Provide the (X, Y) coordinate of the cell's center where the given text is located.  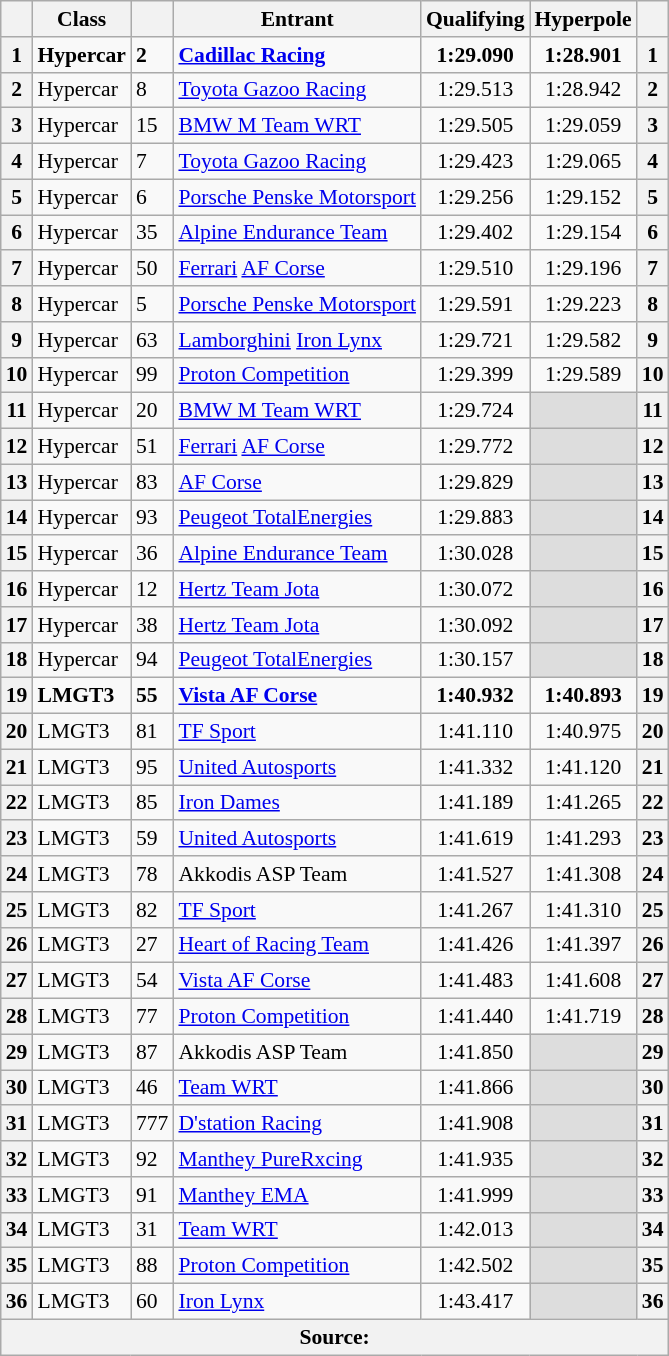
50 (152, 269)
1:29.196 (584, 269)
51 (152, 447)
1:29.059 (584, 126)
Manthey PureRxcing (297, 1159)
81 (152, 732)
1:41.110 (475, 732)
1:41.483 (475, 981)
Cadillac Racing (297, 55)
1:30.072 (475, 589)
1:28.942 (584, 90)
55 (152, 696)
1:41.935 (475, 1159)
1:41.267 (475, 910)
AF Corse (297, 482)
Lamborghini Iron Lynx (297, 340)
1:41.189 (475, 803)
59 (152, 839)
1:29.256 (475, 197)
1:29.065 (584, 162)
46 (152, 1088)
1:41.397 (584, 945)
1:41.850 (475, 1052)
1:41.120 (584, 767)
99 (152, 375)
83 (152, 482)
1:29.724 (475, 411)
Qualifying (475, 19)
1:42.502 (475, 1266)
Entrant (297, 19)
1:40.975 (584, 732)
60 (152, 1302)
1:29.582 (584, 340)
92 (152, 1159)
1:29.090 (475, 55)
Source: (335, 1337)
1:41.999 (475, 1195)
95 (152, 767)
1:29.152 (584, 197)
1:29.399 (475, 375)
38 (152, 625)
Heart of Racing Team (297, 945)
1:41.719 (584, 1017)
1:30.157 (475, 660)
85 (152, 803)
63 (152, 340)
1:29.402 (475, 233)
91 (152, 1195)
1:29.505 (475, 126)
1:41.866 (475, 1088)
1:43.417 (475, 1302)
1:41.619 (475, 839)
1:29.883 (475, 518)
1:40.893 (584, 696)
77 (152, 1017)
1:29.591 (475, 304)
1:40.932 (475, 696)
777 (152, 1124)
87 (152, 1052)
1:29.513 (475, 90)
1:41.426 (475, 945)
Class (81, 19)
1:29.772 (475, 447)
1:41.332 (475, 767)
88 (152, 1266)
1:30.028 (475, 554)
82 (152, 910)
1:30.092 (475, 625)
1:41.908 (475, 1124)
1:41.310 (584, 910)
1:41.308 (584, 874)
Iron Dames (297, 803)
1:29.154 (584, 233)
1:29.589 (584, 375)
94 (152, 660)
Manthey EMA (297, 1195)
93 (152, 518)
1:41.265 (584, 803)
1:41.440 (475, 1017)
78 (152, 874)
1:41.527 (475, 874)
1:41.293 (584, 839)
1:29.223 (584, 304)
D'station Racing (297, 1124)
Iron Lynx (297, 1302)
1:28.901 (584, 55)
1:41.608 (584, 981)
1:29.829 (475, 482)
1:42.013 (475, 1230)
54 (152, 981)
1:29.423 (475, 162)
1:29.510 (475, 269)
Hyperpole (584, 19)
1:29.721 (475, 340)
